Find where the given text appears and provide that cell's center as [x, y] coordinate. 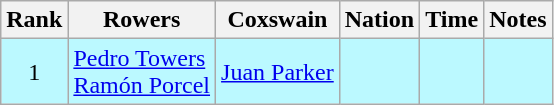
Notes [518, 20]
1 [34, 72]
Nation [379, 20]
Rowers [142, 20]
Pedro TowersRamón Porcel [142, 72]
Time [452, 20]
Rank [34, 20]
Coxswain [278, 20]
Juan Parker [278, 72]
